Output the (X, Y) coordinate of the center of the cell containing the given text.  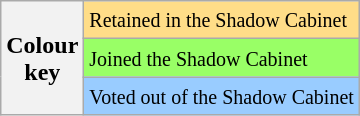
Voted out of the Shadow Cabinet (222, 96)
Joined the Shadow Cabinet (222, 58)
Retained in the Shadow Cabinet (222, 20)
Colourkey (42, 58)
